Locate the cell with the specified text and output its [x, y] center coordinate. 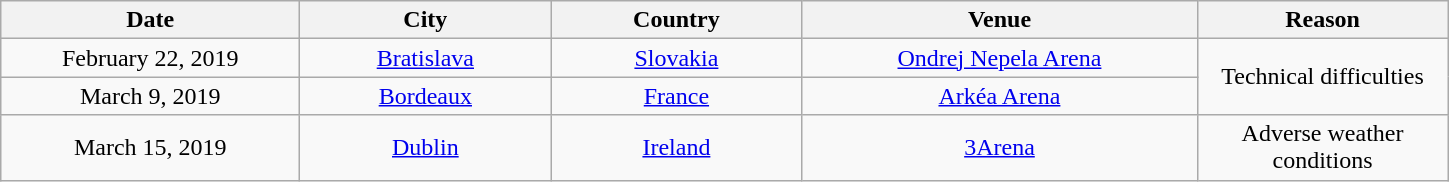
Adverse weather conditions [1322, 148]
Bordeaux [426, 96]
Dublin [426, 148]
France [676, 96]
Date [150, 20]
Country [676, 20]
Technical difficulties [1322, 77]
Ireland [676, 148]
Reason [1322, 20]
Venue [1000, 20]
March 9, 2019 [150, 96]
Slovakia [676, 58]
Arkéa Arena [1000, 96]
March 15, 2019 [150, 148]
3Arena [1000, 148]
Bratislava [426, 58]
February 22, 2019 [150, 58]
City [426, 20]
Ondrej Nepela Arena [1000, 58]
